For the text-containing cell, return its midpoint in (X, Y) coordinate format. 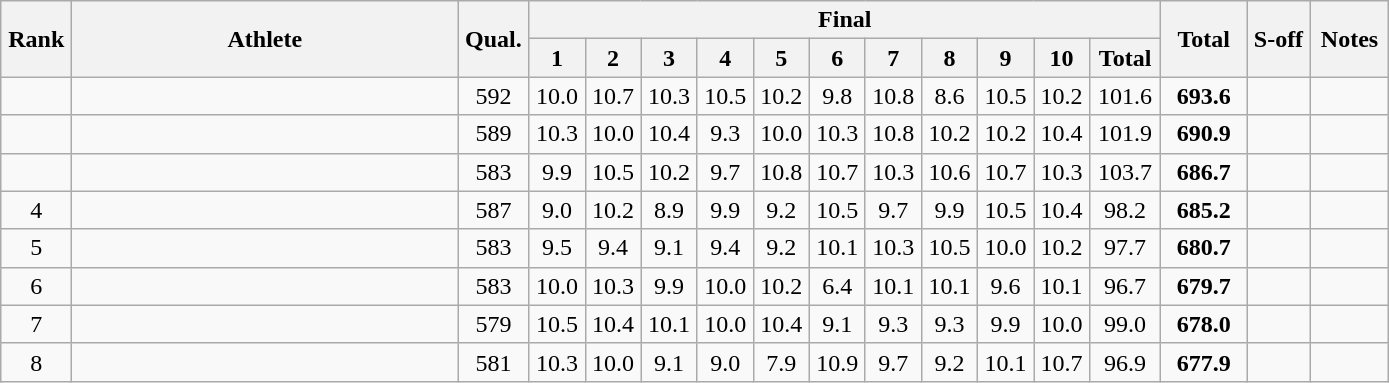
9.6 (1005, 286)
7.9 (781, 362)
678.0 (1204, 324)
10 (1062, 58)
Athlete (265, 39)
Notes (1350, 39)
8.6 (949, 96)
579 (494, 324)
9.8 (837, 96)
2 (613, 58)
679.7 (1204, 286)
S-off (1279, 39)
Rank (36, 39)
97.7 (1126, 248)
10.9 (837, 362)
690.9 (1204, 134)
9.5 (557, 248)
680.7 (1204, 248)
592 (494, 96)
96.9 (1126, 362)
587 (494, 210)
1 (557, 58)
Final (845, 20)
9 (1005, 58)
96.7 (1126, 286)
677.9 (1204, 362)
693.6 (1204, 96)
3 (669, 58)
Qual. (494, 39)
685.2 (1204, 210)
8.9 (669, 210)
589 (494, 134)
10.6 (949, 172)
686.7 (1204, 172)
99.0 (1126, 324)
6.4 (837, 286)
103.7 (1126, 172)
581 (494, 362)
98.2 (1126, 210)
101.9 (1126, 134)
101.6 (1126, 96)
